Return the [x, y] coordinate for the center point of the cell that contains the specified text.  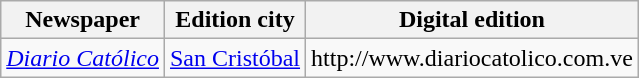
http://www.diariocatolico.com.ve [472, 58]
Edition city [234, 20]
Newspaper [83, 20]
San Cristóbal [234, 58]
Diario Católico [83, 58]
Digital edition [472, 20]
